Detect which cell encompasses the target text, then output its [x, y] center coordinate. 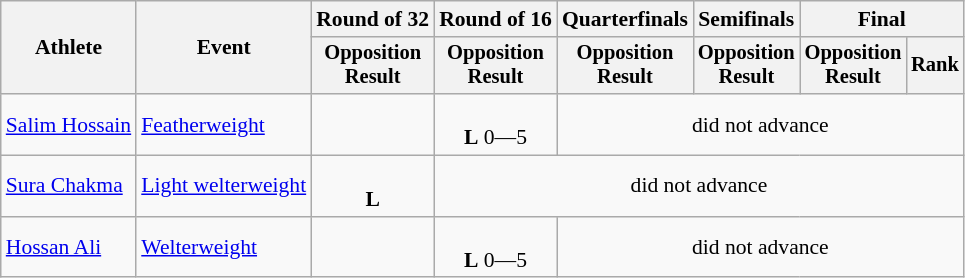
Rank [935, 66]
Final [882, 19]
Hossan Ali [68, 248]
Round of 16 [496, 19]
L [372, 186]
Athlete [68, 48]
Round of 32 [372, 19]
Sura Chakma [68, 186]
Featherweight [224, 124]
Semifinals [746, 19]
Event [224, 48]
Welterweight [224, 248]
Light welterweight [224, 186]
Quarterfinals [625, 19]
Salim Hossain [68, 124]
